From the cell containing the given text, extract its center point as [X, Y] coordinate. 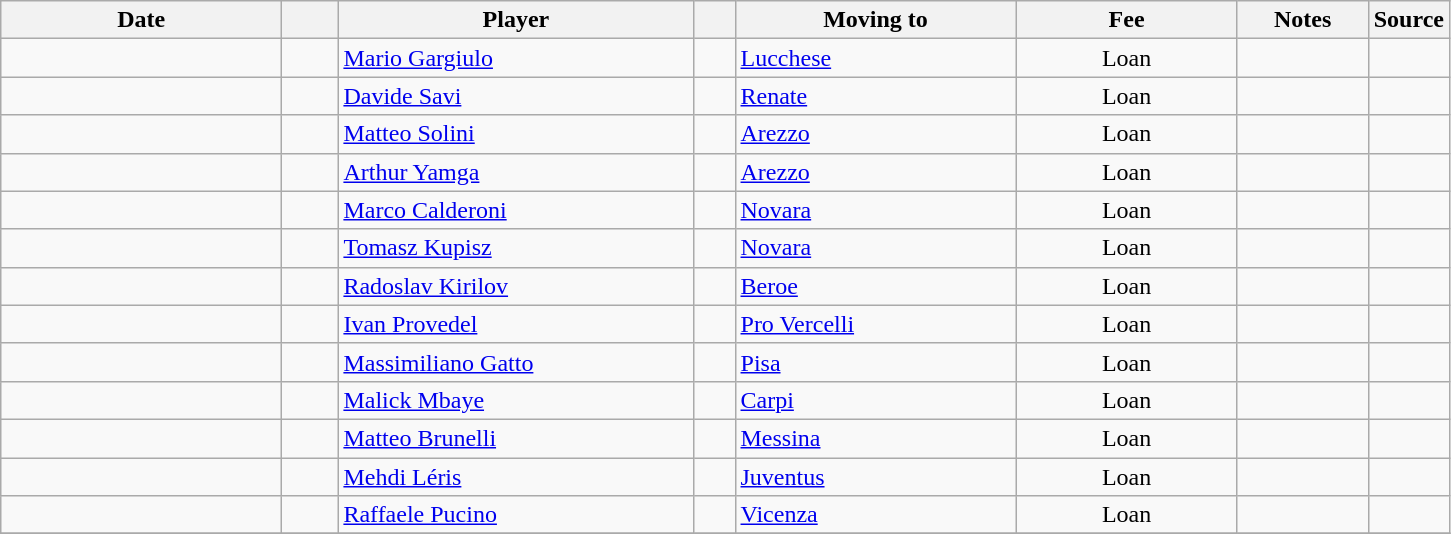
Davide Savi [516, 96]
Pisa [876, 362]
Malick Mbaye [516, 400]
Massimiliano Gatto [516, 362]
Lucchese [876, 58]
Vicenza [876, 515]
Ivan Provedel [516, 324]
Player [516, 20]
Arthur Yamga [516, 172]
Juventus [876, 477]
Mehdi Léris [516, 477]
Tomasz Kupisz [516, 248]
Renate [876, 96]
Mario Gargiulo [516, 58]
Date [142, 20]
Moving to [876, 20]
Source [1408, 20]
Messina [876, 438]
Pro Vercelli [876, 324]
Matteo Brunelli [516, 438]
Fee [1126, 20]
Beroe [876, 286]
Raffaele Pucino [516, 515]
Notes [1302, 20]
Marco Calderoni [516, 210]
Radoslav Kirilov [516, 286]
Matteo Solini [516, 134]
Carpi [876, 400]
